Pinpoint the cell where the given text exists, returning its [X, Y] midpoint coordinate. 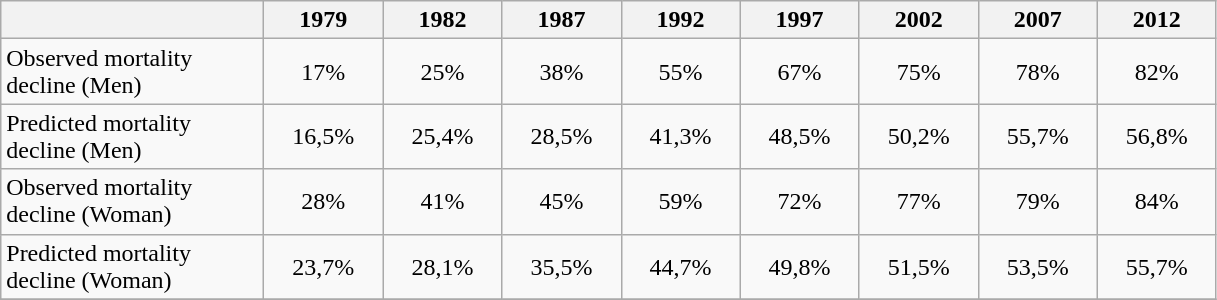
2007 [1038, 20]
25% [442, 72]
48,5% [800, 136]
28,5% [562, 136]
1987 [562, 20]
28,1% [442, 266]
78% [1038, 72]
51,5% [918, 266]
41% [442, 202]
84% [1156, 202]
1997 [800, 20]
Predicted mortality decline (Men) [132, 136]
1992 [680, 20]
72% [800, 202]
17% [324, 72]
44,7% [680, 266]
67% [800, 72]
1979 [324, 20]
55% [680, 72]
56,8% [1156, 136]
35,5% [562, 266]
53,5% [1038, 266]
28% [324, 202]
1982 [442, 20]
79% [1038, 202]
16,5% [324, 136]
50,2% [918, 136]
23,7% [324, 266]
25,4% [442, 136]
77% [918, 202]
59% [680, 202]
41,3% [680, 136]
Observed mortality decline (Men) [132, 72]
82% [1156, 72]
2012 [1156, 20]
2002 [918, 20]
45% [562, 202]
Predicted mortality decline (Woman) [132, 266]
Observed mortality decline (Woman) [132, 202]
38% [562, 72]
75% [918, 72]
49,8% [800, 266]
